Provide the [X, Y] coordinate of the cell's center where the given text is located.  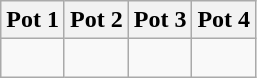
Pot 3 [160, 20]
Pot 4 [224, 20]
Pot 2 [96, 20]
Pot 1 [33, 20]
